Scan for the cell matching the given text and deliver its (x, y) coordinate at center. 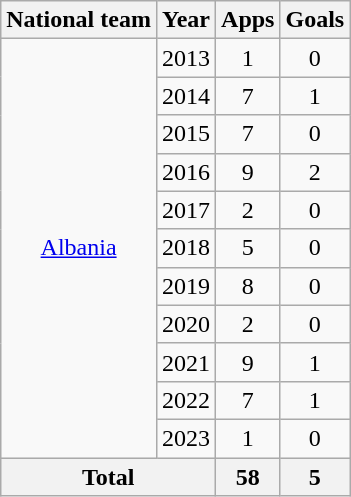
8 (248, 286)
2015 (186, 134)
2022 (186, 400)
2021 (186, 362)
National team (79, 20)
Albania (79, 248)
2020 (186, 324)
Total (108, 477)
2013 (186, 58)
2017 (186, 210)
2019 (186, 286)
2018 (186, 248)
2023 (186, 438)
Year (186, 20)
Goals (315, 20)
2016 (186, 172)
Apps (248, 20)
58 (248, 477)
2014 (186, 96)
